Capture the cell that displays the provided text and extract its [x, y] central coordinate. 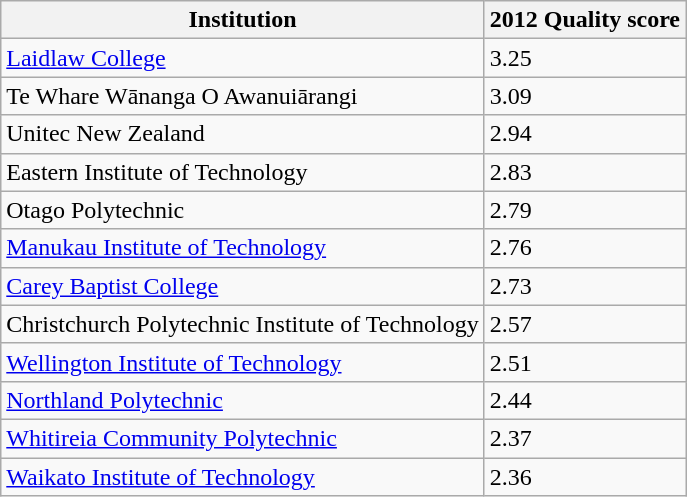
Northland Polytechnic [243, 400]
Carey Baptist College [243, 286]
2012 Quality score [584, 20]
Unitec New Zealand [243, 134]
Manukau Institute of Technology [243, 248]
Te Whare Wānanga O Awanuiārangi [243, 96]
Wellington Institute of Technology [243, 362]
Christchurch Polytechnic Institute of Technology [243, 324]
3.25 [584, 58]
2.76 [584, 248]
2.73 [584, 286]
3.09 [584, 96]
Otago Polytechnic [243, 210]
2.37 [584, 438]
Institution [243, 20]
2.83 [584, 172]
2.79 [584, 210]
Eastern Institute of Technology [243, 172]
Whitireia Community Polytechnic [243, 438]
2.57 [584, 324]
2.94 [584, 134]
2.44 [584, 400]
Waikato Institute of Technology [243, 477]
2.36 [584, 477]
Laidlaw College [243, 58]
2.51 [584, 362]
